Find where the given text appears and provide that cell's center as [x, y] coordinate. 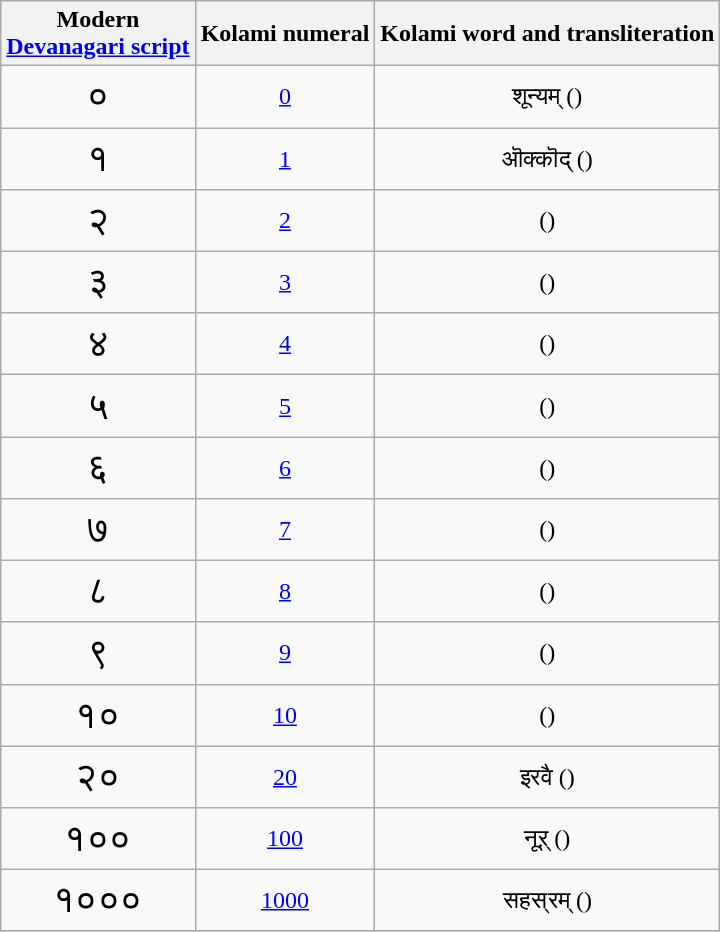
सहस्रम् () [548, 901]
7 [285, 530]
2 [285, 220]
१ [98, 159]
4 [285, 344]
1000 [285, 901]
10 [285, 715]
२० [98, 777]
नूऱ् () [548, 839]
४ [98, 344]
९ [98, 653]
६ [98, 468]
9 [285, 653]
८ [98, 591]
3 [285, 282]
शून्यम् () [548, 97]
१० [98, 715]
6 [285, 468]
Kolami numeral [285, 34]
३ [98, 282]
२ [98, 220]
७ [98, 530]
५ [98, 406]
१०० [98, 839]
100 [285, 839]
० [98, 97]
1 [285, 159]
5 [285, 406]
ModernDevanagari script [98, 34]
20 [285, 777]
0 [285, 97]
8 [285, 591]
१००० [98, 901]
Kolami word and transliteration [548, 34]
इरवै () [548, 777]
ऒक्कॊद् () [548, 159]
